Locate the cell with the specified text and output its [X, Y] center coordinate. 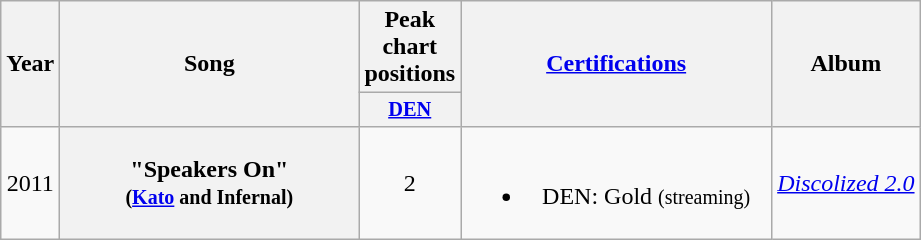
Year [30, 64]
"Speakers On"(Kato and Infernal) [210, 182]
DEN: Gold (streaming) [616, 182]
Discolized 2.0 [846, 182]
2 [410, 182]
DEN [410, 110]
Song [210, 64]
2011 [30, 182]
Peak chart positions [410, 47]
Certifications [616, 64]
Album [846, 64]
